Determine the [X, Y] coordinate at the center of the cell enclosing the given text.  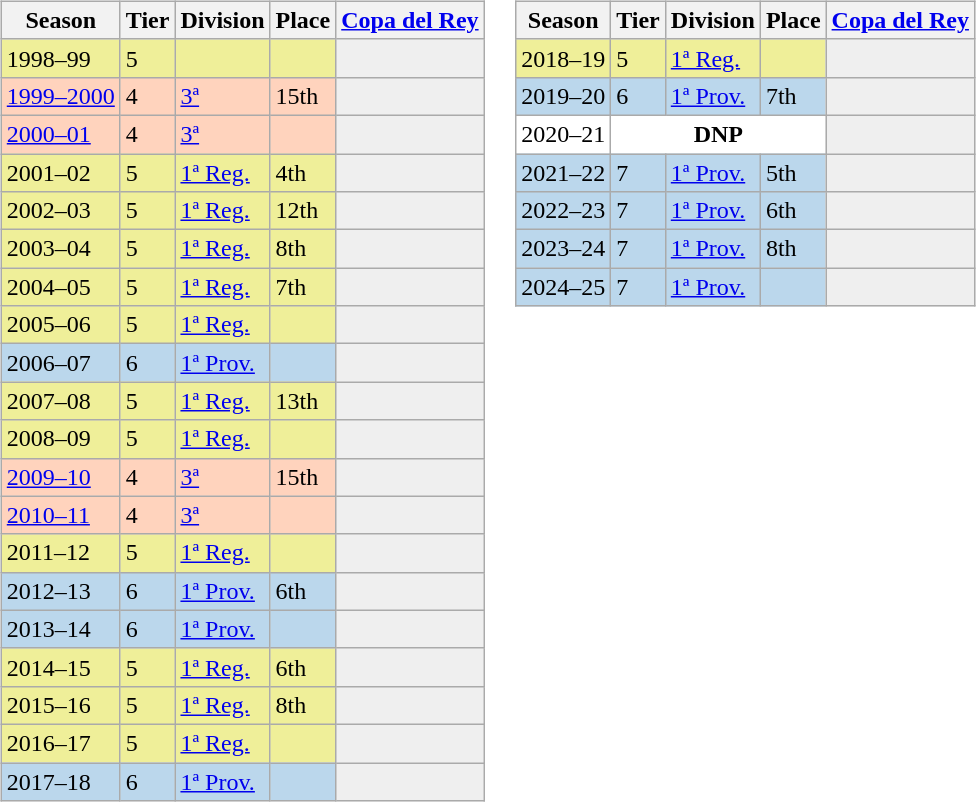
2012–13 [60, 591]
2019–20 [564, 96]
2011–12 [60, 553]
13th [303, 401]
2006–07 [60, 363]
2000–01 [60, 134]
2007–08 [60, 401]
2003–04 [60, 249]
2017–18 [60, 781]
2002–03 [60, 211]
4th [303, 173]
2015–16 [60, 705]
2021–22 [564, 173]
2022–23 [564, 211]
DNP [718, 134]
2004–05 [60, 287]
2016–17 [60, 743]
2020–21 [564, 134]
2024–25 [564, 287]
2005–06 [60, 325]
2001–02 [60, 173]
2023–24 [564, 249]
12th [303, 211]
2018–19 [564, 58]
2008–09 [60, 439]
2009–10 [60, 477]
2010–11 [60, 515]
5th [793, 173]
1999–2000 [60, 96]
2014–15 [60, 667]
2013–14 [60, 629]
1998–99 [60, 58]
